Detect which cell encompasses the target text, then output its (x, y) center coordinate. 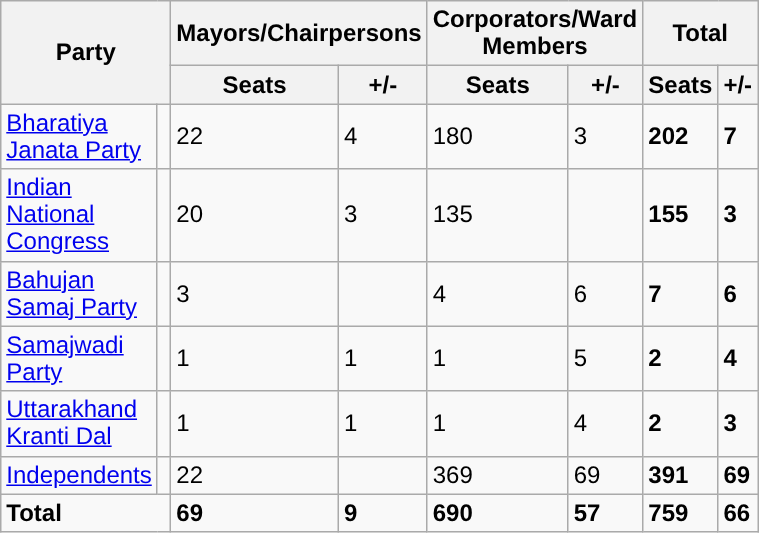
202 (680, 136)
180 (498, 136)
Indian National Congress (80, 215)
Bharatiya Janata Party (80, 136)
Corporators/Ward Members (535, 34)
Independents (80, 475)
759 (680, 513)
Mayors/Chairpersons (299, 34)
391 (680, 475)
20 (255, 215)
Bahujan Samaj Party (80, 294)
135 (498, 215)
57 (606, 513)
Uttarakhand Kranti Dal (80, 424)
690 (498, 513)
66 (738, 513)
369 (498, 475)
9 (382, 513)
Samajwadi Party (80, 358)
Party (86, 52)
5 (606, 358)
155 (680, 215)
